Detect which cell encompasses the target text, then output its [x, y] center coordinate. 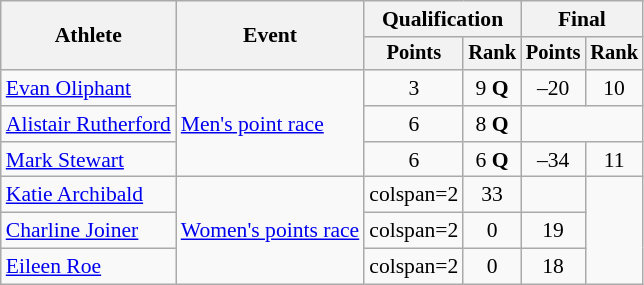
33 [492, 195]
6 Q [492, 160]
Event [270, 36]
11 [614, 160]
–34 [553, 160]
Alistair Rutherford [88, 124]
Charline Joiner [88, 231]
Katie Archibald [88, 195]
Qualification [442, 19]
Evan Oliphant [88, 88]
10 [614, 88]
Athlete [88, 36]
Final [582, 19]
8 Q [492, 124]
19 [553, 231]
–20 [553, 88]
9 Q [492, 88]
18 [553, 267]
Women's points race [270, 230]
Men's point race [270, 124]
Eileen Roe [88, 267]
Mark Stewart [88, 160]
3 [414, 88]
